Return (X, Y) of the center of cell containing provided text 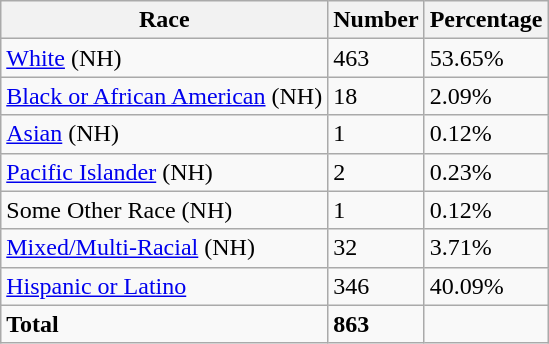
White (NH) (164, 58)
Mixed/Multi-Racial (NH) (164, 248)
40.09% (486, 286)
53.65% (486, 58)
2 (376, 172)
463 (376, 58)
Percentage (486, 20)
Hispanic or Latino (164, 286)
3.71% (486, 248)
0.23% (486, 172)
Race (164, 20)
Number (376, 20)
863 (376, 324)
Black or African American (NH) (164, 96)
346 (376, 286)
Asian (NH) (164, 134)
Pacific Islander (NH) (164, 172)
2.09% (486, 96)
Total (164, 324)
18 (376, 96)
Some Other Race (NH) (164, 210)
32 (376, 248)
